From the cell containing the given text, extract its center point as [X, Y] coordinate. 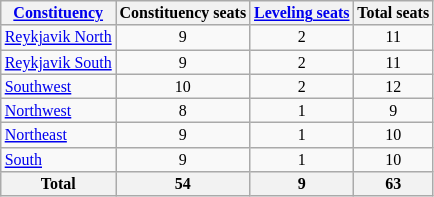
Total seats [393, 12]
Southwest [58, 86]
Constituency seats [183, 12]
Total [58, 183]
Reykjavik South [58, 61]
12 [393, 86]
Constituency [58, 12]
63 [393, 183]
South [58, 159]
Northeast [58, 134]
Reykjavik North [58, 37]
8 [183, 110]
Leveling seats [302, 12]
Northwest [58, 110]
54 [183, 183]
